Find where the given text appears and provide that cell's center as [x, y] coordinate. 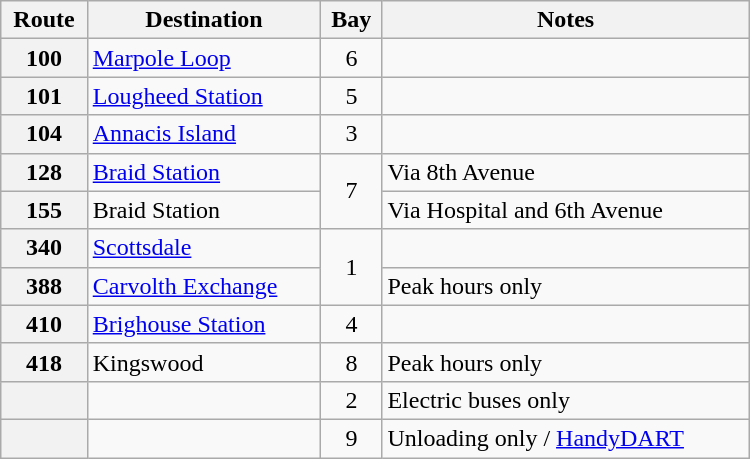
Lougheed Station [204, 96]
4 [352, 324]
Scottsdale [204, 248]
Notes [566, 20]
Via Hospital and 6th Avenue [566, 210]
1 [352, 267]
8 [352, 362]
155 [44, 210]
Destination [204, 20]
Unloading only / HandyDART [566, 438]
410 [44, 324]
Route [44, 20]
Annacis Island [204, 134]
340 [44, 248]
Bay [352, 20]
418 [44, 362]
128 [44, 172]
6 [352, 58]
9 [352, 438]
Brighouse Station [204, 324]
100 [44, 58]
Via 8th Avenue [566, 172]
Marpole Loop [204, 58]
Electric buses only [566, 400]
3 [352, 134]
388 [44, 286]
Carvolth Exchange [204, 286]
5 [352, 96]
7 [352, 191]
104 [44, 134]
101 [44, 96]
2 [352, 400]
Kingswood [204, 362]
